Determine the [X, Y] coordinate at the center of the cell enclosing the given text.  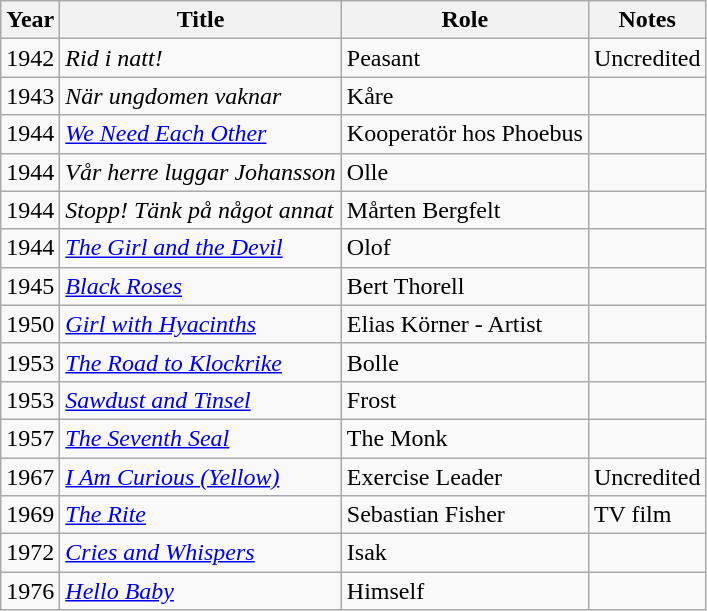
Elias Körner - Artist [464, 324]
Kåre [464, 96]
Sawdust and Tinsel [201, 400]
Mårten Bergfelt [464, 210]
The Seventh Seal [201, 438]
1967 [30, 477]
Frost [464, 400]
We Need Each Other [201, 134]
The Girl and the Devil [201, 248]
Vår herre luggar Johansson [201, 172]
Himself [464, 591]
Peasant [464, 58]
1969 [30, 515]
TV film [647, 515]
Kooperatör hos Phoebus [464, 134]
Role [464, 20]
Title [201, 20]
The Monk [464, 438]
Isak [464, 553]
Year [30, 20]
Black Roses [201, 286]
Bolle [464, 362]
1943 [30, 96]
Cries and Whispers [201, 553]
1950 [30, 324]
Stopp! Tänk på något annat [201, 210]
Notes [647, 20]
1942 [30, 58]
The Rite [201, 515]
Rid i natt! [201, 58]
1945 [30, 286]
Hello Baby [201, 591]
Olle [464, 172]
Girl with Hyacinths [201, 324]
The Road to Klockrike [201, 362]
Exercise Leader [464, 477]
1976 [30, 591]
1957 [30, 438]
Bert Thorell [464, 286]
Sebastian Fisher [464, 515]
I Am Curious (Yellow) [201, 477]
När ungdomen vaknar [201, 96]
1972 [30, 553]
Olof [464, 248]
